Identify which cell holds the provided text, then report its [X, Y] central coordinate. 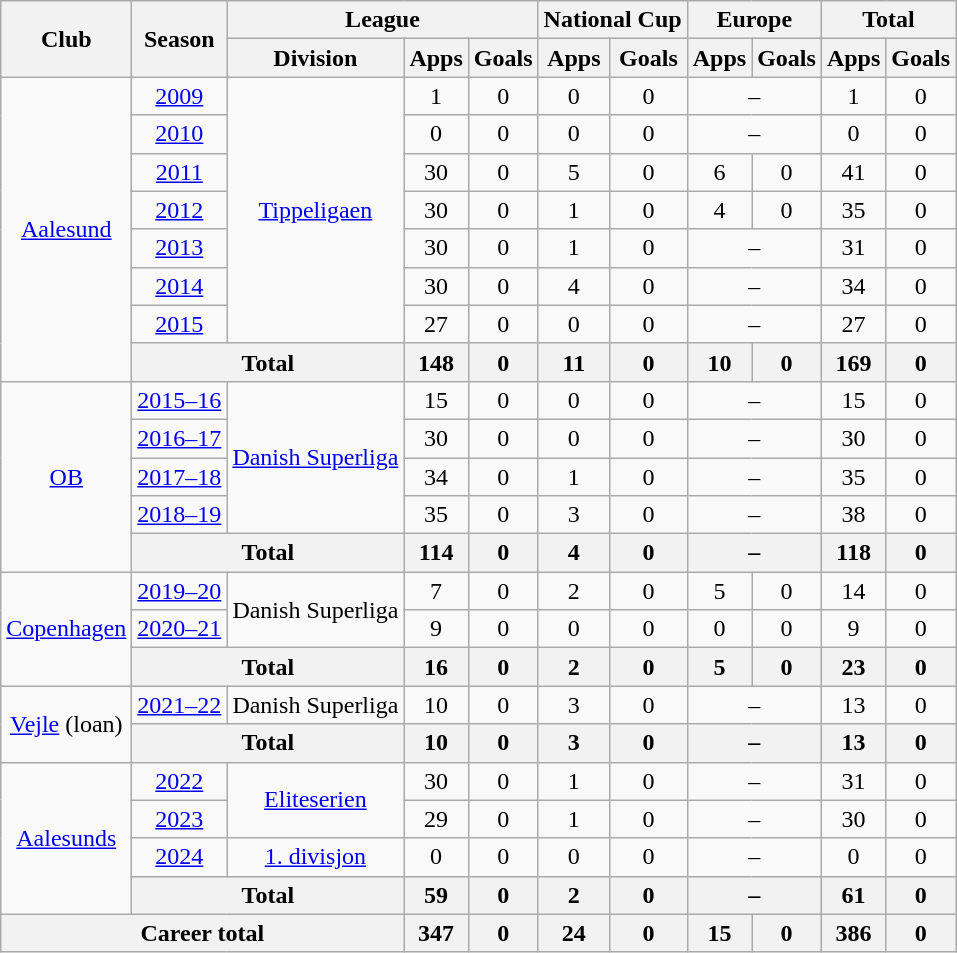
2009 [180, 96]
169 [853, 362]
114 [436, 553]
347 [436, 933]
Eliteserien [316, 800]
2015 [180, 324]
1. divisjon [316, 857]
2017–18 [180, 477]
14 [853, 591]
Vejle (loan) [66, 724]
Season [180, 39]
National Cup [612, 20]
38 [853, 515]
118 [853, 553]
11 [574, 362]
41 [853, 172]
Division [316, 58]
2021–22 [180, 705]
2019–20 [180, 591]
2023 [180, 819]
Club [66, 39]
24 [574, 933]
2022 [180, 781]
Copenhagen [66, 629]
7 [436, 591]
59 [436, 895]
2012 [180, 210]
Europe [754, 20]
148 [436, 362]
61 [853, 895]
23 [853, 667]
386 [853, 933]
Career total [202, 933]
2011 [180, 172]
29 [436, 819]
2024 [180, 857]
2013 [180, 248]
Tippeligaen [316, 210]
6 [719, 172]
2015–16 [180, 400]
2016–17 [180, 438]
OB [66, 476]
2018–19 [180, 515]
Aalesunds [66, 838]
2010 [180, 134]
2020–21 [180, 629]
16 [436, 667]
League [382, 20]
Aalesund [66, 229]
2014 [180, 286]
